Capture the cell that displays the provided text and extract its (x, y) central coordinate. 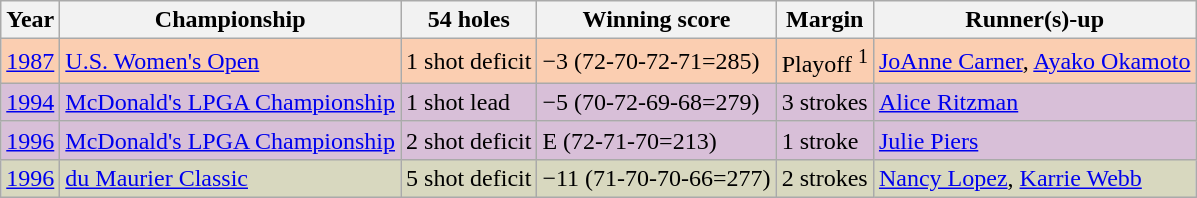
JoAnne Carner, Ayako Okamoto (1034, 62)
Year (30, 20)
1 shot lead (469, 102)
Winning score (656, 20)
Nancy Lopez, Karrie Webb (1034, 178)
−11 (71-70-70-66=277) (656, 178)
Playoff 1 (824, 62)
Margin (824, 20)
2 strokes (824, 178)
54 holes (469, 20)
du Maurier Classic (230, 178)
Championship (230, 20)
1 stroke (824, 140)
Runner(s)-up (1034, 20)
3 strokes (824, 102)
U.S. Women's Open (230, 62)
1987 (30, 62)
1994 (30, 102)
1 shot deficit (469, 62)
5 shot deficit (469, 178)
Julie Piers (1034, 140)
−5 (70-72-69-68=279) (656, 102)
Alice Ritzman (1034, 102)
2 shot deficit (469, 140)
−3 (72-70-72-71=285) (656, 62)
E (72-71-70=213) (656, 140)
